Output the [X, Y] coordinate of the center of the cell containing the given text.  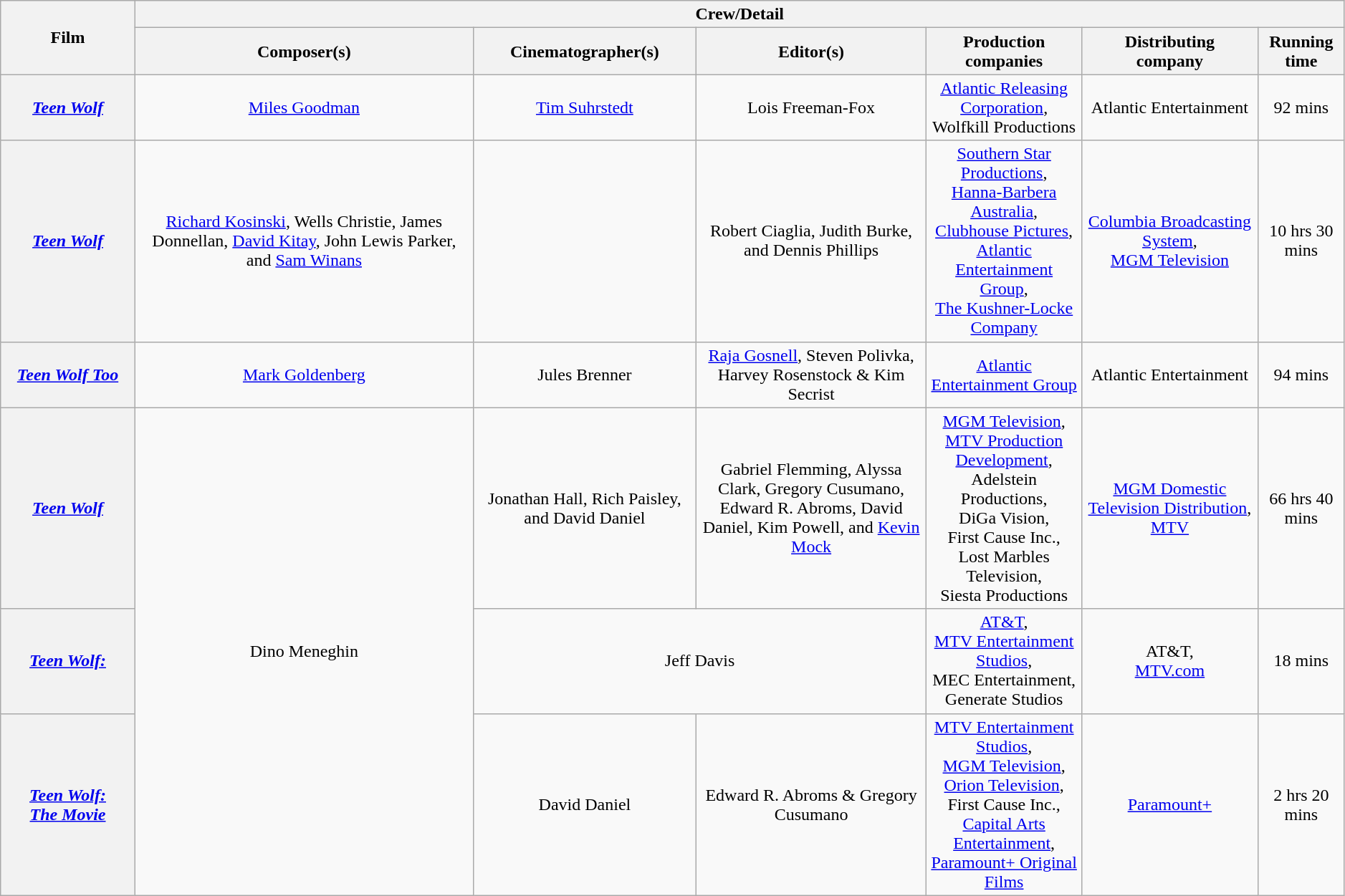
Paramount+ [1169, 804]
Southern Star Productions, Hanna-Barbera Australia, Clubhouse Pictures, Atlantic Entertainment Group, The Kushner-Locke Company [1005, 241]
Cinematographer(s) [585, 52]
Teen Wolf Too [68, 375]
MGM Domestic Television Distribution, MTV [1169, 509]
Columbia Broadcasting System, MGM Television [1169, 241]
Distributing company [1169, 52]
Richard Kosinski, Wells Christie, James Donnellan, David Kitay, John Lewis Parker, and Sam Winans [304, 241]
MGM Television, MTV Production Development, Adelstein Productions, DiGa Vision, First Cause Inc., Lost Marbles Television, Siesta Productions [1005, 509]
Jeff Davis [699, 661]
66 hrs 40 mins [1301, 509]
AT&T, MTV.com [1169, 661]
18 mins [1301, 661]
AT&T, MTV Entertainment Studios, MEC Entertainment, Generate Studios [1005, 661]
10 hrs 30 mins [1301, 241]
Raja Gosnell, Steven Polivka, Harvey Rosenstock & Kim Secrist [811, 375]
Miles Goodman [304, 107]
92 mins [1301, 107]
David Daniel [585, 804]
Jonathan Hall, Rich Paisley, and David Daniel [585, 509]
Lois Freeman-Fox [811, 107]
Teen Wolf: The Movie [68, 804]
Running time [1301, 52]
Atlantic Entertainment Group [1005, 375]
Dino Meneghin [304, 652]
Film [68, 37]
Mark Goldenberg [304, 375]
Tim Suhrstedt [585, 107]
Edward R. Abroms & Gregory Cusumano [811, 804]
Gabriel Flemming, Alyssa Clark, Gregory Cusumano, Edward R. Abroms, David Daniel, Kim Powell, and Kevin Mock [811, 509]
94 mins [1301, 375]
2 hrs 20 mins [1301, 804]
MTV Entertainment Studios, MGM Television, Orion Television, First Cause Inc.,Capital Arts Entertainment, Paramount+ Original Films [1005, 804]
Production companies [1005, 52]
Atlantic Releasing Corporation, Wolfkill Productions [1005, 107]
Jules Brenner [585, 375]
Composer(s) [304, 52]
Robert Ciaglia, Judith Burke, and Dennis Phillips [811, 241]
Crew/Detail [739, 14]
Teen Wolf: [68, 661]
Editor(s) [811, 52]
